Return [X, Y] of the center of cell containing provided text 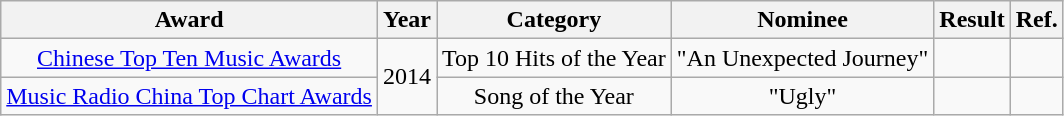
Ref. [1036, 20]
Year [406, 20]
Chinese Top Ten Music Awards [190, 58]
Award [190, 20]
2014 [406, 77]
Top 10 Hits of the Year [554, 58]
"Ugly" [802, 96]
Song of the Year [554, 96]
"An Unexpected Journey" [802, 58]
Category [554, 20]
Result [972, 20]
Music Radio China Top Chart Awards [190, 96]
Nominee [802, 20]
